Search for the cell housing the specified text and yield its (X, Y) center coordinate. 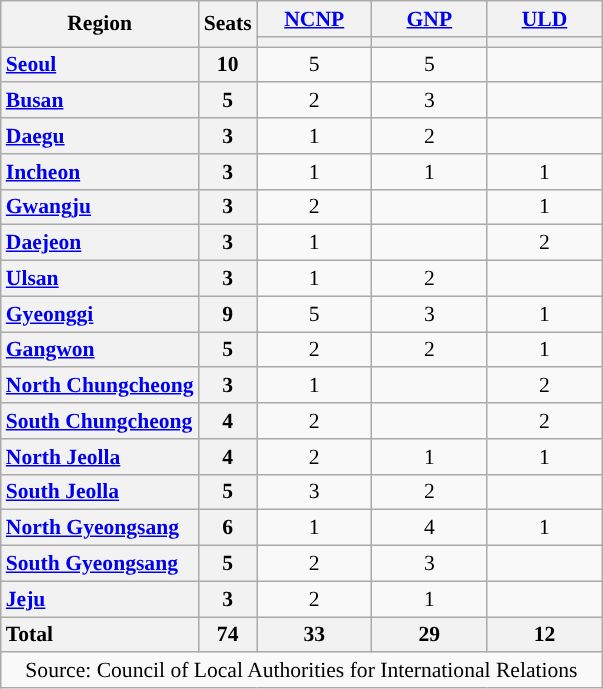
10 (228, 65)
NCNP (314, 19)
Seats (228, 24)
Daejeon (100, 243)
North Jeolla (100, 457)
North Chungcheong (100, 386)
12 (544, 635)
North Gyeongsang (100, 528)
South Chungcheong (100, 421)
Incheon (100, 172)
Ulsan (100, 279)
South Gyeongsang (100, 564)
Gangwon (100, 350)
9 (228, 314)
74 (228, 635)
Region (100, 24)
Gwangju (100, 207)
South Jeolla (100, 492)
6 (228, 528)
GNP (430, 19)
29 (430, 635)
Daegu (100, 136)
Total (100, 635)
Gyeonggi (100, 314)
Jeju (100, 599)
Seoul (100, 65)
33 (314, 635)
Busan (100, 101)
ULD (544, 19)
Source: Council of Local Authorities for International Relations (302, 671)
